Return (X, Y) of the center of cell containing provided text 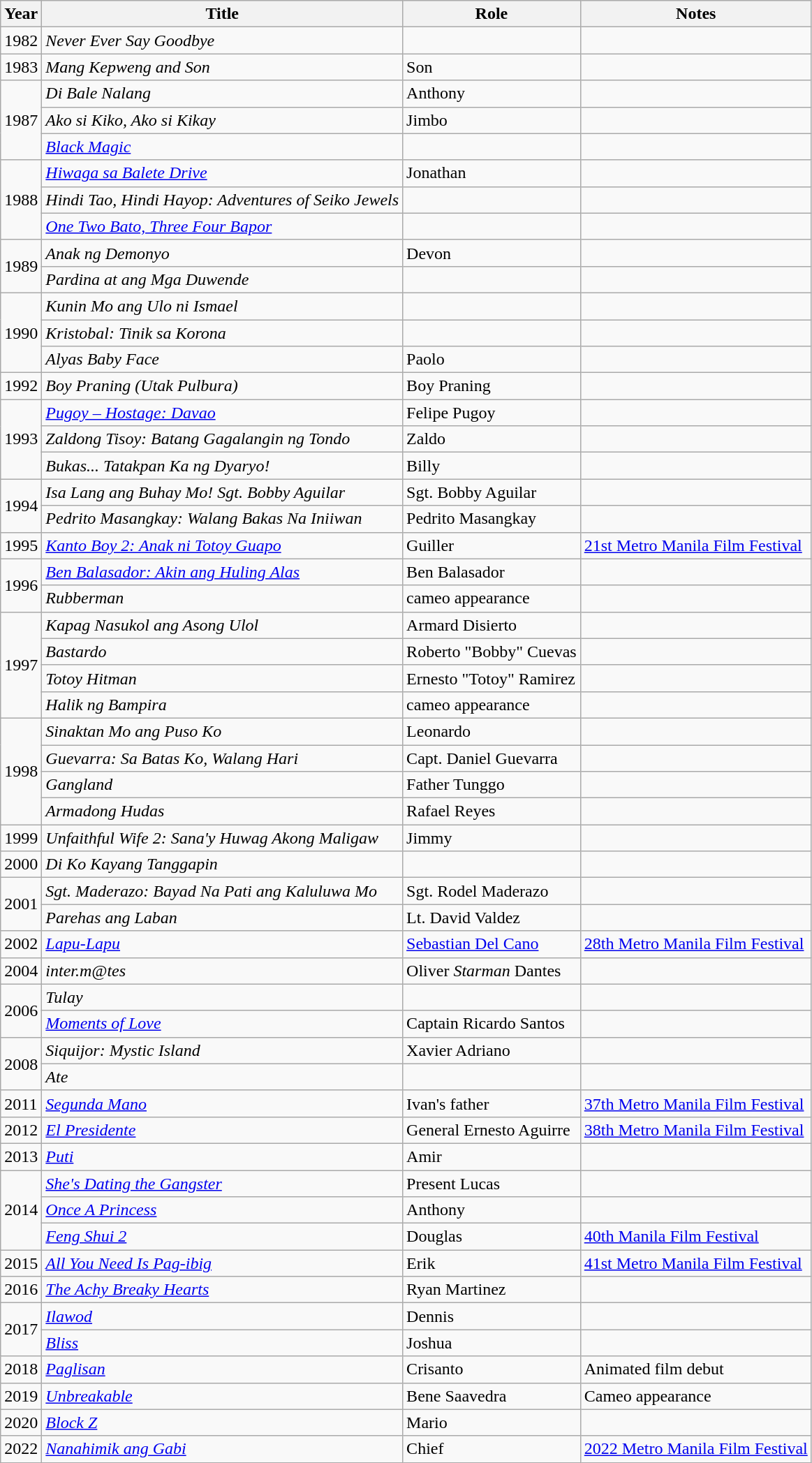
Billy (492, 466)
Hiwaga sa Balete Drive (222, 173)
1989 (21, 266)
Jimbo (492, 120)
Pugoy – Hostage: Davao (222, 413)
Year (21, 14)
Rafael Reyes (492, 811)
Puti (222, 1156)
Crisanto (492, 1369)
2004 (21, 971)
Capt. Daniel Guevarra (492, 758)
General Ernesto Aguirre (492, 1130)
2016 (21, 1290)
Douglas (492, 1237)
Boy Praning (Utak Pulbura) (222, 386)
Animated film debut (695, 1369)
Armadong Hudas (222, 811)
Boy Praning (492, 386)
Lt. David Valdez (492, 918)
21st Metro Manila Film Festival (695, 545)
All You Need Is Pag-ibig (222, 1263)
Sgt. Maderazo: Bayad Na Pati ang Kaluluwa Mo (222, 891)
1990 (21, 332)
Unbreakable (222, 1396)
Paolo (492, 360)
Captain Ricardo Santos (492, 1024)
Zaldong Tisoy: Batang Gagalangin ng Tondo (222, 439)
Sgt. Bobby Aguilar (492, 492)
Kapag Nasukol ang Asong Ulol (222, 625)
Devon (492, 253)
Pedrito Masangkay: Walang Bakas Na Iniiwan (222, 519)
Bene Saavedra (492, 1396)
Notes (695, 14)
28th Metro Manila Film Festival (695, 944)
2017 (21, 1330)
2020 (21, 1422)
Block Z (222, 1422)
2018 (21, 1369)
Xavier Adriano (492, 1050)
Ako si Kiko, Ako si Kikay (222, 120)
Mario (492, 1422)
Erik (492, 1263)
Amir (492, 1156)
Felipe Pugoy (492, 413)
Pardina at ang Mga Duwende (222, 279)
2001 (21, 904)
1999 (21, 838)
Cameo appearance (695, 1396)
Lapu-Lapu (222, 944)
Gangland (222, 785)
Feng Shui 2 (222, 1237)
Dennis (492, 1316)
1997 (21, 665)
2011 (21, 1103)
Unfaithful Wife 2: Sana'y Huwag Akong Maligaw (222, 838)
1995 (21, 545)
Di Ko Kayang Tanggapin (222, 865)
1993 (21, 439)
1982 (21, 41)
2000 (21, 865)
1996 (21, 585)
1988 (21, 200)
Chief (492, 1449)
Father Tunggo (492, 785)
1983 (21, 67)
One Two Bato, Three Four Bapor (222, 226)
Segunda Mano (222, 1103)
Di Bale Nalang (222, 94)
40th Manila Film Festival (695, 1237)
Bliss (222, 1343)
1987 (21, 120)
Kristobal: Tinik sa Korona (222, 333)
Siquijor: Mystic Island (222, 1050)
2008 (21, 1064)
Armard Disierto (492, 625)
Son (492, 67)
Ryan Martinez (492, 1290)
Sebastian Del Cano (492, 944)
Guevarra: Sa Batas Ko, Walang Hari (222, 758)
38th Metro Manila Film Festival (695, 1130)
Title (222, 14)
Sgt. Rodel Maderazo (492, 891)
1992 (21, 386)
2015 (21, 1263)
2022 Metro Manila Film Festival (695, 1449)
Jonathan (492, 173)
37th Metro Manila Film Festival (695, 1103)
The Achy Breaky Hearts (222, 1290)
Oliver Starman Dantes (492, 971)
2013 (21, 1156)
2002 (21, 944)
Paglisan (222, 1369)
Present Lucas (492, 1184)
Zaldo (492, 439)
2006 (21, 1010)
Role (492, 14)
Nanahimik ang Gabi (222, 1449)
Ilawod (222, 1316)
2019 (21, 1396)
She's Dating the Gangster (222, 1184)
Kunin Mo ang Ulo ni Ismael (222, 306)
Black Magic (222, 147)
1998 (21, 771)
Leonardo (492, 731)
El Presidente (222, 1130)
Anak ng Demonyo (222, 253)
Guiller (492, 545)
Parehas ang Laban (222, 918)
Moments of Love (222, 1024)
Ivan's father (492, 1103)
Tulay (222, 997)
Alyas Baby Face (222, 360)
Hindi Tao, Hindi Hayop: Adventures of Seiko Jewels (222, 200)
Isa Lang ang Buhay Mo! Sgt. Bobby Aguilar (222, 492)
Ben Balasador (492, 572)
2012 (21, 1130)
Totoy Hitman (222, 678)
Joshua (492, 1343)
Rubberman (222, 598)
Sinaktan Mo ang Puso Ko (222, 731)
2022 (21, 1449)
1994 (21, 506)
inter.m@tes (222, 971)
41st Metro Manila Film Festival (695, 1263)
Never Ever Say Goodbye (222, 41)
2014 (21, 1210)
Mang Kepweng and Son (222, 67)
Bastardo (222, 652)
Ate (222, 1077)
Halik ng Bampira (222, 705)
Bukas... Tatakpan Ka ng Dyaryo! (222, 466)
Roberto "Bobby" Cuevas (492, 652)
Jimmy (492, 838)
Ben Balasador: Akin ang Huling Alas (222, 572)
Kanto Boy 2: Anak ni Totoy Guapo (222, 545)
Pedrito Masangkay (492, 519)
Once A Princess (222, 1210)
Ernesto "Totoy" Ramirez (492, 678)
